For the text-containing cell, return its midpoint in [X, Y] coordinate format. 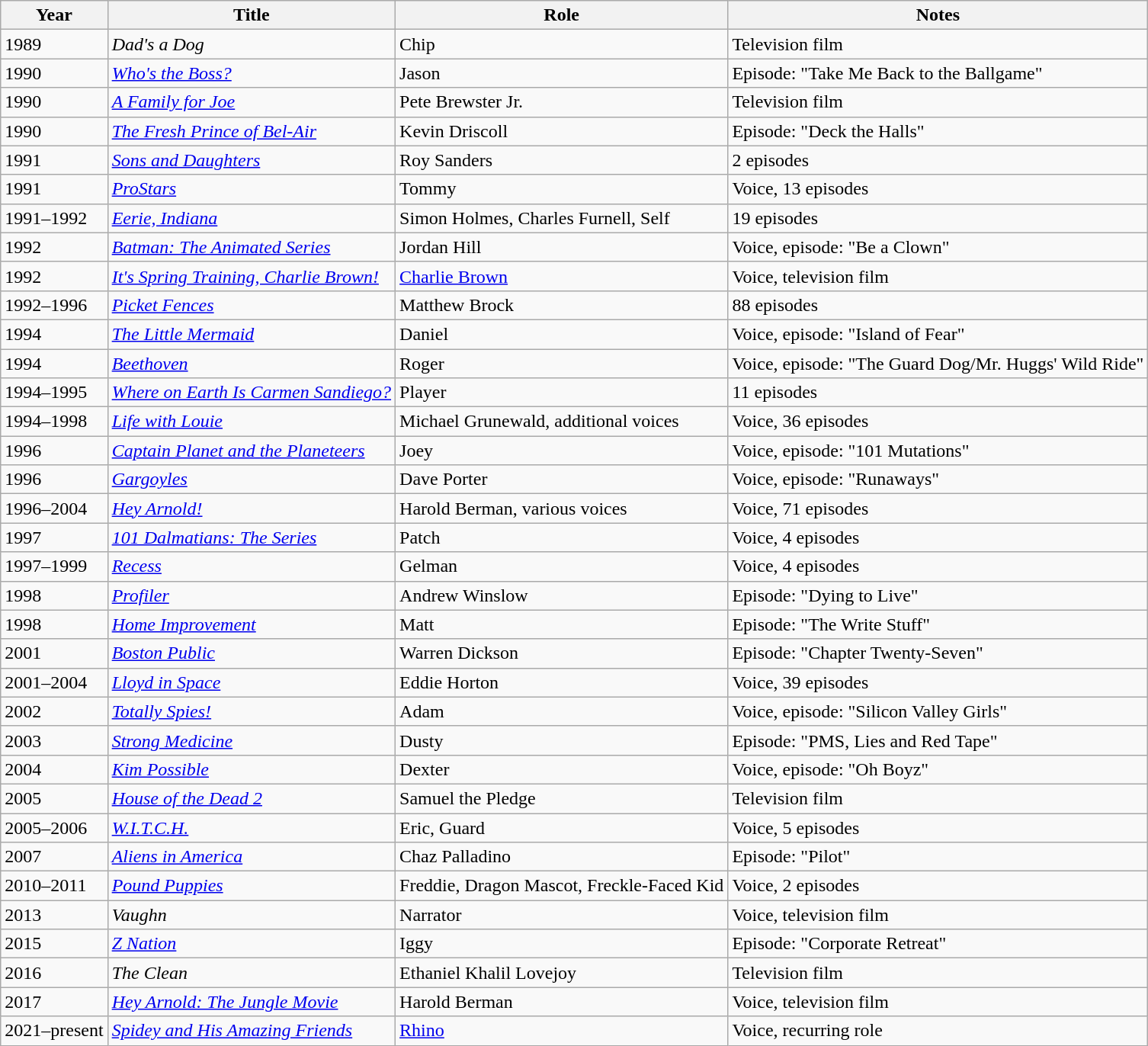
Eerie, Indiana [252, 218]
Voice, episode: "Oh Boyz" [938, 769]
Eddie Horton [562, 682]
Voice, 13 episodes [938, 189]
Voice, 2 episodes [938, 886]
Voice, episode: "Silicon Valley Girls" [938, 711]
1997 [54, 537]
Spidey and His Amazing Friends [252, 1031]
Patch [562, 537]
1994–1995 [54, 393]
1991–1992 [54, 218]
Episode: "The Write Stuff" [938, 624]
19 episodes [938, 218]
Voice, episode: "The Guard Dog/Mr. Huggs' Wild Ride" [938, 364]
Year [54, 15]
1992–1996 [54, 305]
Freddie, Dragon Mascot, Freckle-Faced Kid [562, 886]
2002 [54, 711]
1996–2004 [54, 509]
Andrew Winslow [562, 595]
Dad's a Dog [252, 44]
Dave Porter [562, 480]
Z Nation [252, 944]
1997–1999 [54, 566]
Sons and Daughters [252, 160]
Voice, 5 episodes [938, 827]
Batman: The Animated Series [252, 247]
Tommy [562, 189]
Picket Fences [252, 305]
2004 [54, 769]
2005–2006 [54, 827]
Voice, 71 episodes [938, 509]
Strong Medicine [252, 740]
Profiler [252, 595]
Samuel the Pledge [562, 798]
11 episodes [938, 393]
The Clean [252, 973]
Voice, episode: "Be a Clown" [938, 247]
Lloyd in Space [252, 682]
Voice, episode: "Runaways" [938, 480]
2016 [54, 973]
Roger [562, 364]
It's Spring Training, Charlie Brown! [252, 276]
Totally Spies! [252, 711]
Episode: "Pilot" [938, 857]
88 episodes [938, 305]
Voice, episode: "101 Mutations" [938, 451]
Episode: "PMS, Lies and Red Tape" [938, 740]
Jordan Hill [562, 247]
Harold Berman, various voices [562, 509]
2007 [54, 857]
Voice, recurring role [938, 1031]
2015 [54, 944]
Charlie Brown [562, 276]
Chip [562, 44]
Matt [562, 624]
Who's the Boss? [252, 73]
Aliens in America [252, 857]
Dexter [562, 769]
2013 [54, 915]
Recess [252, 566]
1989 [54, 44]
Gargoyles [252, 480]
2021–present [54, 1031]
Roy Sanders [562, 160]
Michael Grunewald, additional voices [562, 422]
Boston Public [252, 653]
Rhino [562, 1031]
Pete Brewster Jr. [562, 102]
Warren Dickson [562, 653]
W.I.T.C.H. [252, 827]
Ethaniel Khalil Lovejoy [562, 973]
Home Improvement [252, 624]
Hey Arnold: The Jungle Movie [252, 1002]
2001–2004 [54, 682]
Notes [938, 15]
Dusty [562, 740]
Eric, Guard [562, 827]
Beethoven [252, 364]
Episode: "Take Me Back to the Ballgame" [938, 73]
Episode: "Dying to Live" [938, 595]
2017 [54, 1002]
Player [562, 393]
Title [252, 15]
2001 [54, 653]
Episode: "Deck the Halls" [938, 131]
Voice, 36 episodes [938, 422]
2003 [54, 740]
Role [562, 15]
Chaz Palladino [562, 857]
2005 [54, 798]
Simon Holmes, Charles Furnell, Self [562, 218]
Where on Earth Is Carmen Sandiego? [252, 393]
Harold Berman [562, 1002]
Voice, episode: "Island of Fear" [938, 334]
Episode: "Chapter Twenty-Seven" [938, 653]
101 Dalmatians: The Series [252, 537]
Daniel [562, 334]
1994–1998 [54, 422]
Adam [562, 711]
House of the Dead 2 [252, 798]
Matthew Brock [562, 305]
Hey Arnold! [252, 509]
2 episodes [938, 160]
Kevin Driscoll [562, 131]
Life with Louie [252, 422]
Gelman [562, 566]
Jason [562, 73]
Kim Possible [252, 769]
Voice, 39 episodes [938, 682]
ProStars [252, 189]
2010–2011 [54, 886]
Captain Planet and the Planeteers [252, 451]
Vaughn [252, 915]
The Little Mermaid [252, 334]
Pound Puppies [252, 886]
Narrator [562, 915]
Joey [562, 451]
The Fresh Prince of Bel-Air [252, 131]
Episode: "Corporate Retreat" [938, 944]
A Family for Joe [252, 102]
Iggy [562, 944]
